Detect which cell encompasses the target text, then output its [x, y] center coordinate. 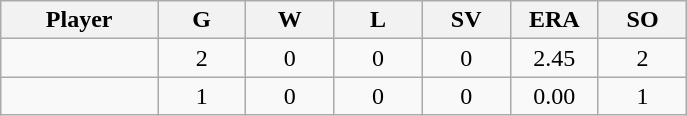
Player [80, 20]
L [378, 20]
2.45 [554, 58]
W [290, 20]
SV [466, 20]
0.00 [554, 96]
G [202, 20]
ERA [554, 20]
SO [642, 20]
